Extract the (x, y) coordinate from the center of the cell holding the provided text.  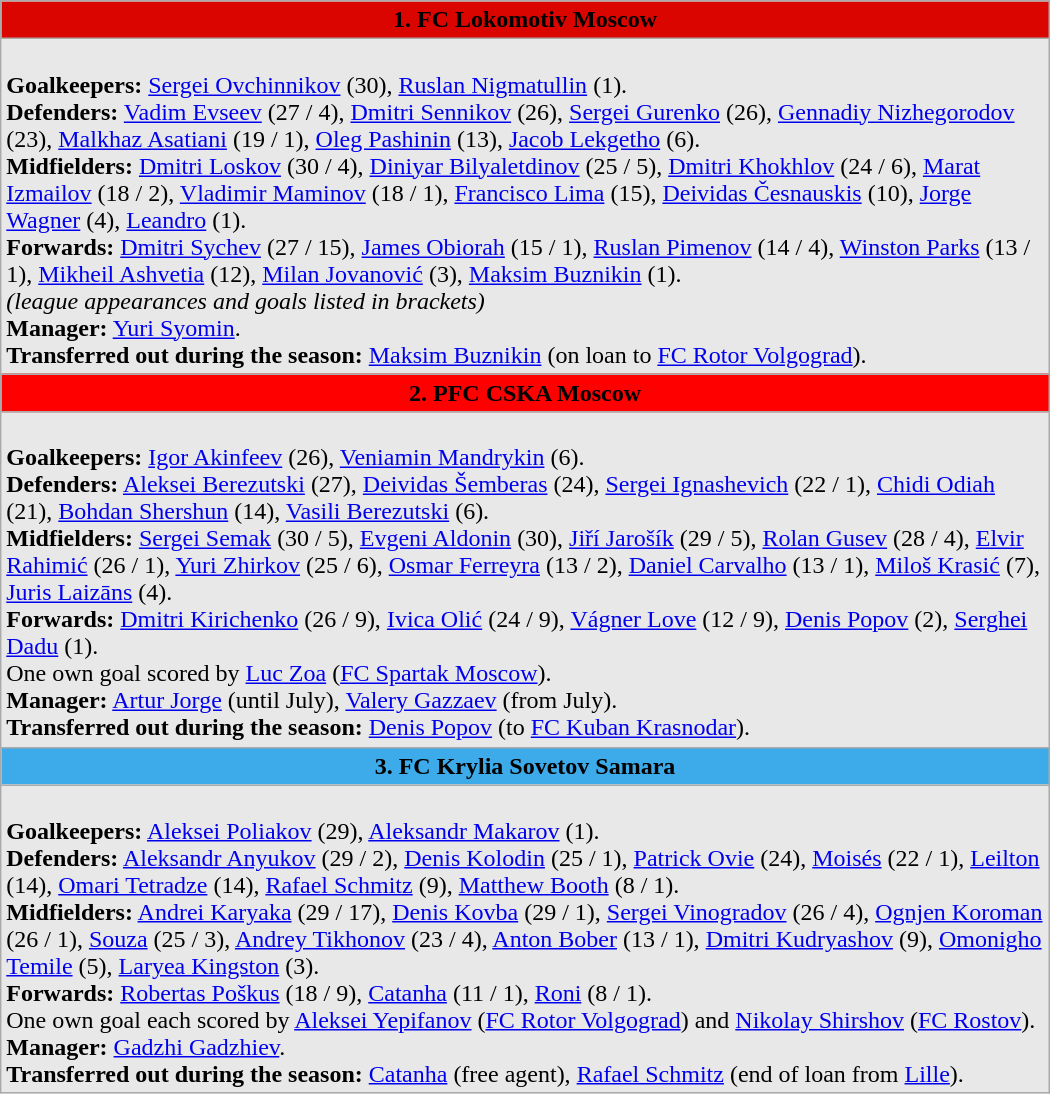
1. FC Lokomotiv Moscow (525, 20)
3. FC Krylia Sovetov Samara (525, 766)
2. PFC CSKA Moscow (525, 393)
